Provide the (x, y) coordinate of the cell's center where the given text is located.  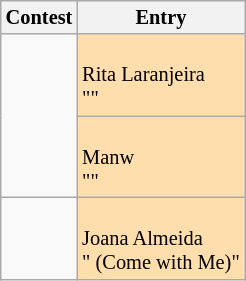
Manw"" (160, 157)
Contest (39, 17)
Entry (160, 17)
Joana Almeida" (Come with Me)" (160, 238)
Rita Laranjeira"" (160, 75)
